From the cell containing the given text, extract its center point as [X, Y] coordinate. 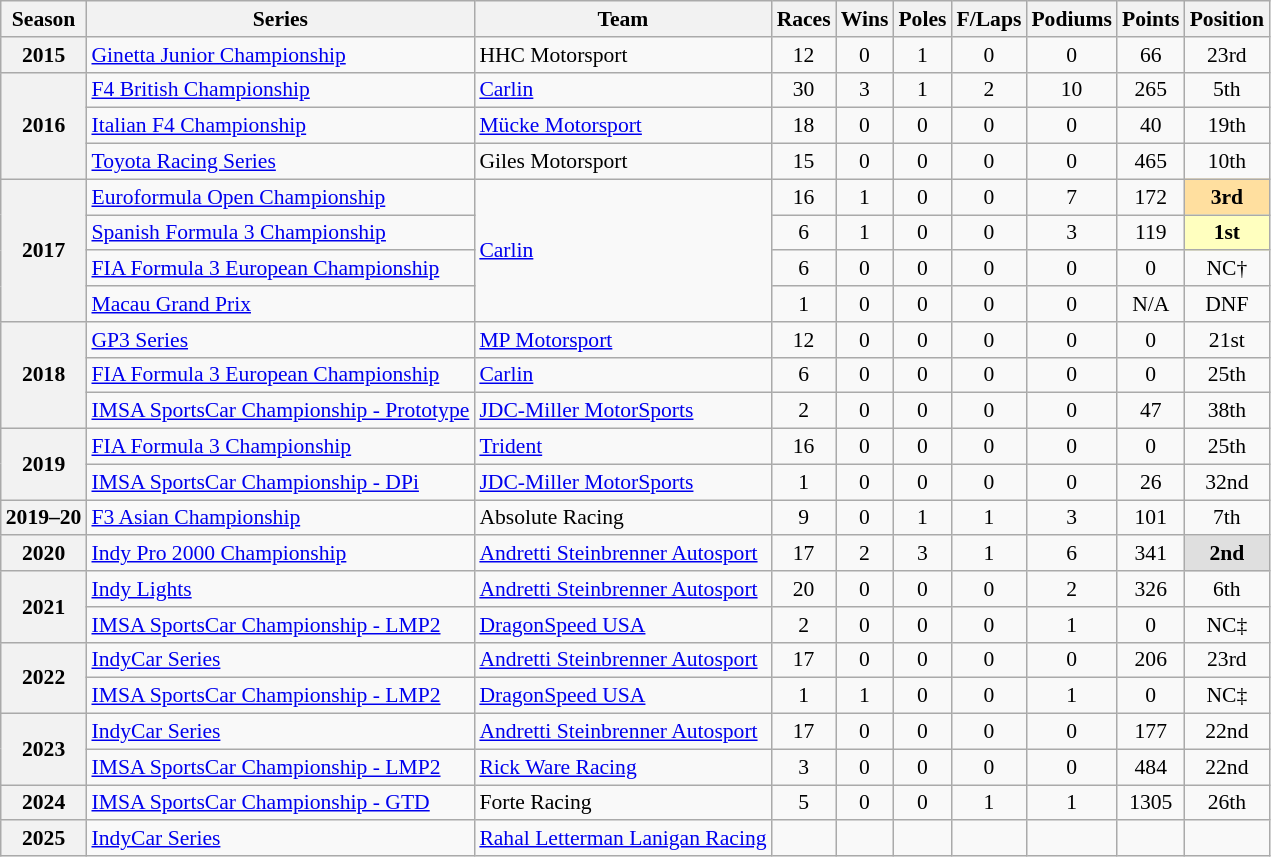
206 [1151, 660]
3rd [1227, 197]
20 [804, 589]
6th [1227, 589]
Macau Grand Prix [280, 304]
IMSA SportsCar Championship - DPi [280, 482]
Giles Motorsport [622, 162]
32nd [1227, 482]
Forte Racing [622, 803]
341 [1151, 554]
10th [1227, 162]
F3 Asian Championship [280, 518]
IMSA SportsCar Championship - Prototype [280, 411]
Season [44, 19]
Indy Pro 2000 Championship [280, 554]
2019–20 [44, 518]
38th [1227, 411]
Points [1151, 19]
18 [804, 126]
2025 [44, 839]
Ginetta Junior Championship [280, 55]
5 [804, 803]
FIA Formula 3 Championship [280, 447]
Position [1227, 19]
2nd [1227, 554]
Series [280, 19]
9 [804, 518]
265 [1151, 90]
7 [1072, 197]
5th [1227, 90]
2015 [44, 55]
326 [1151, 589]
Wins [865, 19]
101 [1151, 518]
Indy Lights [280, 589]
Races [804, 19]
HHC Motorsport [622, 55]
47 [1151, 411]
Rahal Letterman Lanigan Racing [622, 839]
NC† [1227, 269]
2021 [44, 606]
465 [1151, 162]
2017 [44, 250]
21st [1227, 340]
Rick Ware Racing [622, 767]
26th [1227, 803]
30 [804, 90]
F/Laps [988, 19]
2019 [44, 464]
119 [1151, 233]
Italian F4 Championship [280, 126]
7th [1227, 518]
1st [1227, 233]
Absolute Racing [622, 518]
26 [1151, 482]
484 [1151, 767]
15 [804, 162]
Euroformula Open Championship [280, 197]
Toyota Racing Series [280, 162]
2023 [44, 750]
N/A [1151, 304]
1305 [1151, 803]
40 [1151, 126]
Team [622, 19]
2018 [44, 376]
GP3 Series [280, 340]
IMSA SportsCar Championship - GTD [280, 803]
2020 [44, 554]
DNF [1227, 304]
19th [1227, 126]
172 [1151, 197]
Mücke Motorsport [622, 126]
10 [1072, 90]
Spanish Formula 3 Championship [280, 233]
66 [1151, 55]
Trident [622, 447]
Podiums [1072, 19]
177 [1151, 732]
2024 [44, 803]
F4 British Championship [280, 90]
MP Motorsport [622, 340]
2016 [44, 126]
2022 [44, 678]
Poles [922, 19]
